Provide the [x, y] coordinate of the cell's center where the given text is located.  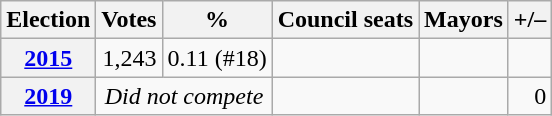
Election [48, 20]
Council seats [345, 20]
1,243 [129, 58]
2019 [48, 96]
+/– [530, 20]
2015 [48, 58]
% [217, 20]
Mayors [464, 20]
0.11 (#18) [217, 58]
Did not compete [184, 96]
Votes [129, 20]
0 [530, 96]
